Determine the (x, y) coordinate at the center of the cell enclosing the given text.  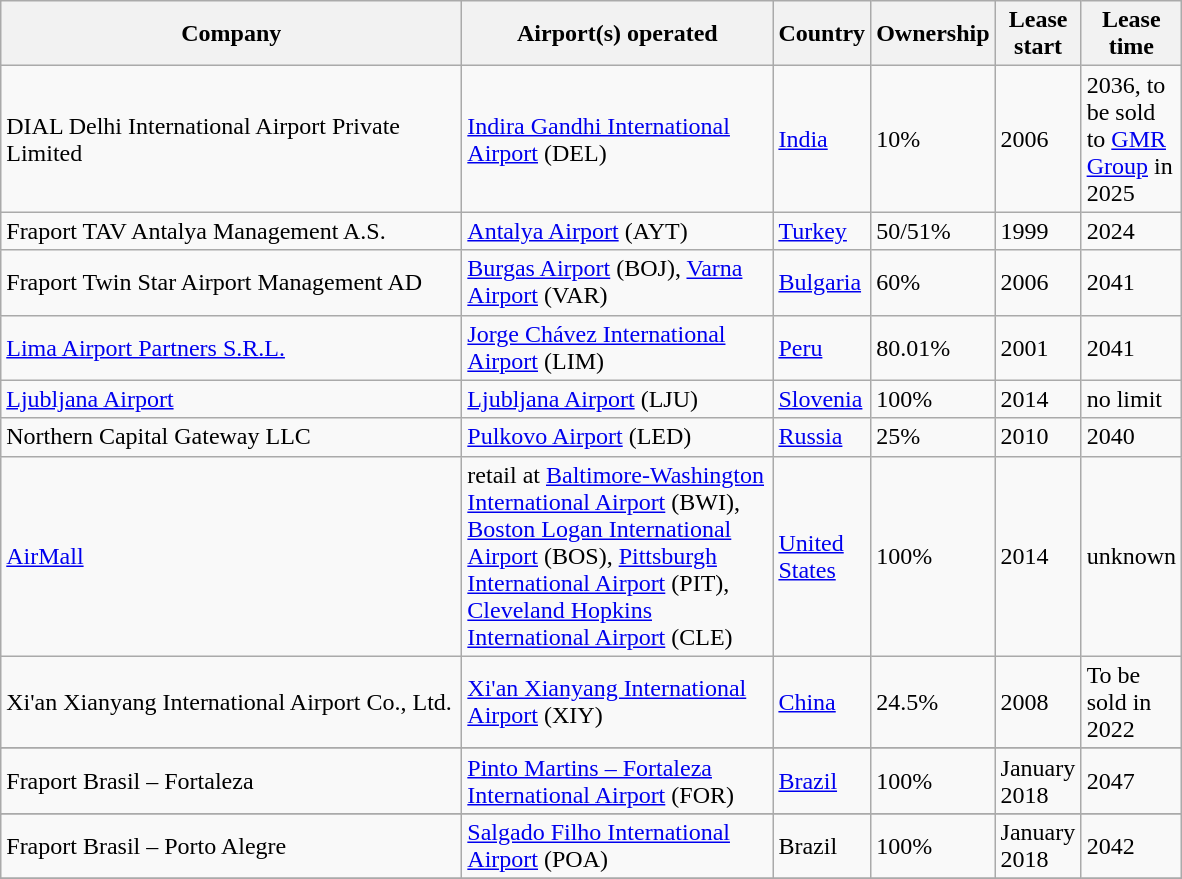
2047 (1131, 780)
DIAL Delhi International Airport Private Limited (232, 139)
Pinto Martins – Fortaleza International Airport (FOR) (618, 780)
1999 (1038, 231)
Lease time (1131, 34)
Antalya Airport (AYT) (618, 231)
Ownership (933, 34)
2024 (1131, 231)
Airport(s) operated (618, 34)
To be sold in 2022 (1131, 702)
80.01% (933, 348)
2001 (1038, 348)
Russia (822, 437)
AirMall (232, 556)
60% (933, 282)
Company (232, 34)
Peru (822, 348)
2008 (1038, 702)
Salgado Filho International Airport (POA) (618, 846)
China (822, 702)
Slovenia (822, 399)
24.5% (933, 702)
Fraport Brasil – Fortaleza (232, 780)
Bulgaria (822, 282)
United States (822, 556)
unknown (1131, 556)
Lima Airport Partners S.R.L. (232, 348)
50/51% (933, 231)
Pulkovo Airport (LED) (618, 437)
Xi'an Xianyang International Airport Co., Ltd. (232, 702)
Fraport Twin Star Airport Management AD (232, 282)
Turkey (822, 231)
Ljubljana Airport (LJU) (618, 399)
Burgas Airport (BOJ), Varna Airport (VAR) (618, 282)
10% (933, 139)
2040 (1131, 437)
Fraport TAV Antalya Management A.S. (232, 231)
no limit (1131, 399)
Northern Capital Gateway LLC (232, 437)
Indira Gandhi International Airport (DEL) (618, 139)
Ljubljana Airport (232, 399)
Xi'an Xianyang International Airport (XIY) (618, 702)
2036, to be sold to GMR Group in 2025 (1131, 139)
Fraport Brasil – Porto Alegre (232, 846)
25% (933, 437)
India (822, 139)
Jorge Chávez International Airport (LIM) (618, 348)
Lease start (1038, 34)
2010 (1038, 437)
Country (822, 34)
2042 (1131, 846)
